Locate the cell with the specified text and output its (X, Y) center coordinate. 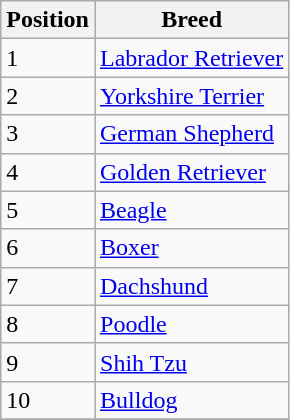
8 (48, 324)
Shih Tzu (191, 362)
Position (48, 20)
German Shepherd (191, 134)
Golden Retriever (191, 172)
Poodle (191, 324)
3 (48, 134)
9 (48, 362)
5 (48, 210)
Yorkshire Terrier (191, 96)
Beagle (191, 210)
4 (48, 172)
Dachshund (191, 286)
2 (48, 96)
Breed (191, 20)
10 (48, 400)
Boxer (191, 248)
Bulldog (191, 400)
Labrador Retriever (191, 58)
6 (48, 248)
1 (48, 58)
7 (48, 286)
